Return (X, Y) of the center of cell containing provided text 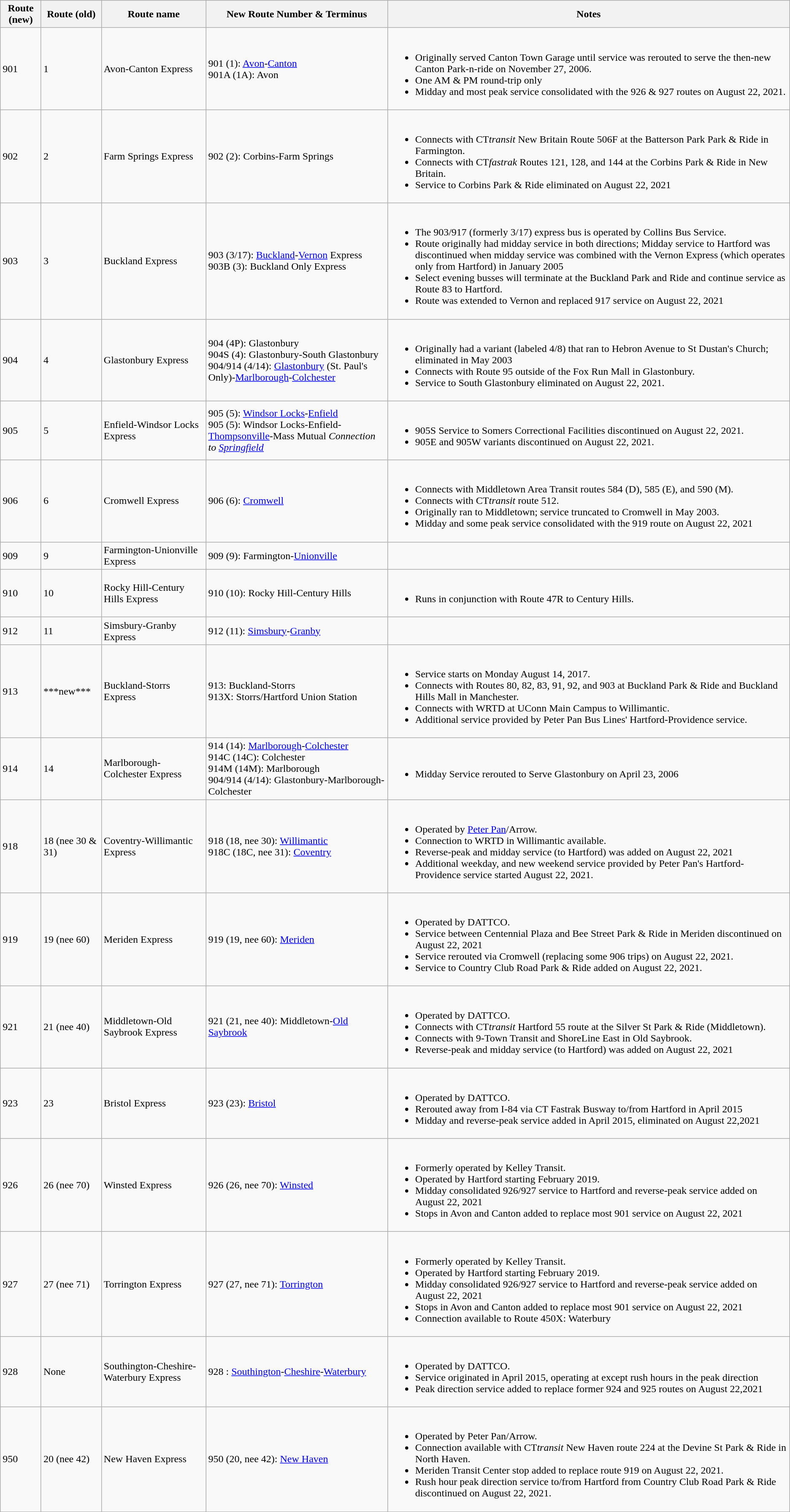
912 (11): Simsbury-Granby (297, 630)
910 (21, 593)
27 (nee 71) (71, 1284)
19 (nee 60) (71, 939)
None (71, 1371)
6 (71, 501)
921 (21, 1027)
927 (27, nee 71): Torrington (297, 1284)
20 (nee 42) (71, 1459)
927 (21, 1284)
905 (5): Windsor Locks-Enfield905 (5): Windsor Locks-Enfield-Thompsonville-Mass Mutual Connection to Springfield (297, 430)
4 (71, 360)
909 (9): Farmington-Unionville (297, 555)
Cromwell Express (154, 501)
921 (21, nee 40): Middletown-Old Saybrook (297, 1027)
928 (21, 1371)
926 (26, nee 70): Winsted (297, 1185)
904 (21, 360)
14 (71, 768)
Route (new) (21, 14)
903 (3/17): Buckland-Vernon Express903B (3): Buckland Only Express (297, 261)
Route name (154, 14)
950 (21, 1459)
904 (4P): Glastonbury904S (4): Glastonbury-South Glastonbury904/914 (4/14): Glastonbury (St. Paul's Only)-Marlborough-Colchester (297, 360)
5 (71, 430)
906 (21, 501)
902 (2): Corbins-Farm Springs (297, 156)
Buckland Express (154, 261)
918 (18, nee 30): Willimantic918C (18C, nee 31): Coventry (297, 846)
Farmington-Unionville Express (154, 555)
926 (21, 1185)
2 (71, 156)
912 (21, 630)
1 (71, 69)
910 (10): Rocky Hill-Century Hills (297, 593)
Bristol Express (154, 1103)
11 (71, 630)
903 (21, 261)
928 : Southington-Cheshire-Waterbury (297, 1371)
902 (21, 156)
Simsbury-Granby Express (154, 630)
9 (71, 555)
919 (21, 939)
Midday Service rerouted to Serve Glastonbury on April 23, 2006 (588, 768)
New Route Number & Terminus (297, 14)
18 (nee 30 & 31) (71, 846)
***new*** (71, 691)
923 (23): Bristol (297, 1103)
Runs in conjunction with Route 47R to Century Hills. (588, 593)
Marlborough-Colchester Express (154, 768)
901 (21, 69)
918 (21, 846)
Southington-Cheshire-Waterbury Express (154, 1371)
Meriden Express (154, 939)
901 (1): Avon-Canton901A (1A): Avon (297, 69)
Notes (588, 14)
Rocky Hill-Century Hills Express (154, 593)
10 (71, 593)
3 (71, 261)
913: Buckland-Storrs913X: Storrs/Hartford Union Station (297, 691)
919 (19, nee 60): Meriden (297, 939)
905S Service to Somers Correctional Facilities discontinued on August 22, 2021.905E and 905W variants discontinued on August 22, 2021. (588, 430)
Route (old) (71, 14)
23 (71, 1103)
950 (20, nee 42): New Haven (297, 1459)
Torrington Express (154, 1284)
Glastonbury Express (154, 360)
Coventry-Willimantic Express (154, 846)
Winsted Express (154, 1185)
906 (6): Cromwell (297, 501)
Avon-Canton Express (154, 69)
26 (nee 70) (71, 1185)
914 (14): Marlborough-Colchester914C (14C): Colchester914M (14M): Marlborough904/914 (4/14): Glastonbury-Marlborough-Colchester (297, 768)
Buckland-Storrs Express (154, 691)
Middletown-Old Saybrook Express (154, 1027)
Farm Springs Express (154, 156)
914 (21, 768)
Enfield-Windsor Locks Express (154, 430)
21 (nee 40) (71, 1027)
905 (21, 430)
New Haven Express (154, 1459)
913 (21, 691)
909 (21, 555)
923 (21, 1103)
